Search for the cell housing the specified text and yield its (x, y) center coordinate. 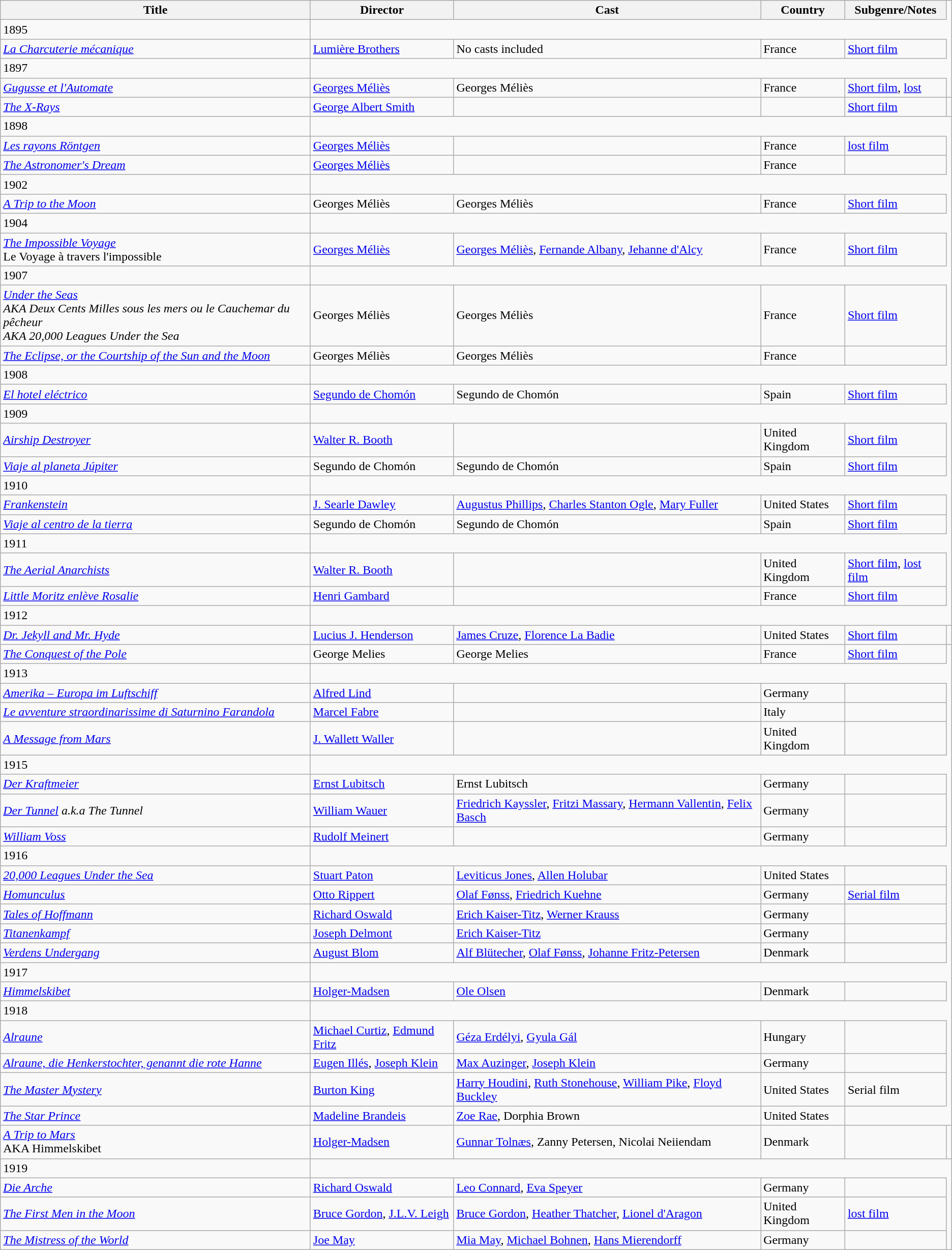
J. Searle Dawley (382, 505)
Gugusse et l'Automate (156, 88)
Henri Gambard (382, 596)
La Charcuterie mécanique (156, 49)
1918 (156, 1011)
Gunnar Tolnæs, Zanny Petersen, Nicolai Neiiendam (607, 1142)
Under the SeasAKA Deux Cents Milles sous les mers ou le Cauchemar du pêcheurAKA 20,000 Leagues Under the Sea (156, 315)
Dr. Jekyll and Mr. Hyde (156, 634)
1904 (156, 223)
Leo Connard, Eva Speyer (607, 1187)
Alraune (156, 1037)
Erich Kaiser-Titz, Werner Krauss (607, 914)
Marcel Fabre (382, 712)
The Mistress of the World (156, 1240)
1902 (156, 184)
Stuart Paton (382, 875)
A Trip to the Moon (156, 204)
Augustus Phillips, Charles Stanton Ogle, Mary Fuller (607, 505)
Country (803, 10)
1917 (156, 972)
Der Kraftmeier (156, 784)
Viaje al centro de la tierra (156, 524)
Mia May, Michael Bohnen, Hans Mierendorff (607, 1240)
James Cruze, Florence La Badie (607, 634)
1898 (156, 126)
Les rayons Röntgen (156, 146)
Lumière Brothers (382, 49)
Amerika – Europa im Luftschiff (156, 693)
Le avventure straordinarissime di Saturnino Farandola (156, 712)
The X-Rays (156, 107)
Subgenre/Notes (895, 10)
Himmelskibet (156, 992)
Leviticus Jones, Allen Holubar (607, 875)
1916 (156, 856)
Alf Blütecher, Olaf Fønss, Johanne Fritz-Petersen (607, 952)
Zoe Rae, Dorphia Brown (607, 1116)
Cast (607, 10)
Director (382, 10)
The Star Prince (156, 1116)
1910 (156, 485)
The Master Mystery (156, 1090)
Joseph Delmont (382, 933)
Little Moritz enlève Rosalie (156, 596)
The Conquest of the Pole (156, 654)
Michael Curtiz, Edmund Fritz (382, 1037)
Erich Kaiser-Titz (607, 933)
Eugen Illés, Joseph Klein (382, 1063)
1895 (156, 30)
Hungary (803, 1037)
A Message from Mars (156, 739)
El hotel eléctrico (156, 394)
1911 (156, 543)
1915 (156, 765)
Géza Erdélyi, Gyula Gál (607, 1037)
Short film, lost film (895, 570)
Lucius J. Henderson (382, 634)
William Wauer (382, 810)
Alraune, die Henkerstochter, genannt die rote Hanne (156, 1063)
A Trip to MarsAKA Himmelskibet (156, 1142)
Short film, lost (895, 88)
The Astronomer's Dream (156, 165)
Rudolf Meinert (382, 836)
1913 (156, 674)
Madeline Brandeis (382, 1116)
William Voss (156, 836)
1909 (156, 414)
August Blom (382, 952)
Georges Méliès, Fernande Albany, Jehanne d'Alcy (607, 249)
Der Tunnel a.k.a The Tunnel (156, 810)
Airship Destroyer (156, 440)
1897 (156, 68)
1908 (156, 375)
Friedrich Kayssler, Fritzi Massary, Hermann Vallentin, Felix Basch (607, 810)
Joe May (382, 1240)
The First Men in the Moon (156, 1214)
1907 (156, 276)
J. Wallett Waller (382, 739)
Die Arche (156, 1187)
Olaf Fønss, Friedrich Kuehne (607, 894)
Homunculus (156, 894)
Ole Olsen (607, 992)
The Eclipse, or the Courtship of the Sun and the Moon (156, 356)
Alfred Lind (382, 693)
1919 (156, 1168)
1912 (156, 615)
No casts included (607, 49)
Bruce Gordon, Heather Thatcher, Lionel d'Aragon (607, 1214)
The Impossible VoyageLe Voyage à travers l'impossible (156, 249)
Italy (803, 712)
Tales of Hoffmann (156, 914)
Verdens Undergang (156, 952)
Title (156, 10)
20,000 Leagues Under the Sea (156, 875)
Bruce Gordon, J.L.V. Leigh (382, 1214)
Otto Rippert (382, 894)
Viaje al planeta Júpiter (156, 466)
Harry Houdini, Ruth Stonehouse, William Pike, Floyd Buckley (607, 1090)
George Albert Smith (382, 107)
Titanenkampf (156, 933)
Burton King (382, 1090)
Frankenstein (156, 505)
Max Auzinger, Joseph Klein (607, 1063)
The Aerial Anarchists (156, 570)
